Pinpoint the cell where the given text exists, returning its [x, y] midpoint coordinate. 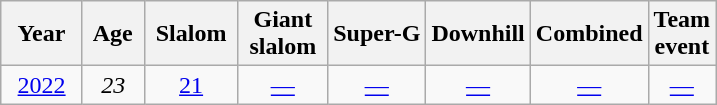
Combined [589, 34]
Super-G [377, 34]
Year [42, 34]
Teamevent [682, 34]
Downhill [478, 34]
Slalom [191, 34]
21 [191, 85]
Age [113, 34]
2022 [42, 85]
Giant slalom [283, 34]
23 [113, 85]
